Capture the cell that displays the provided text and extract its [x, y] central coordinate. 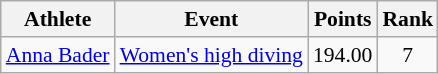
Women's high diving [212, 55]
194.00 [342, 55]
7 [408, 55]
Rank [408, 19]
Event [212, 19]
Athlete [58, 19]
Anna Bader [58, 55]
Points [342, 19]
